Capture the cell that displays the provided text and extract its [X, Y] central coordinate. 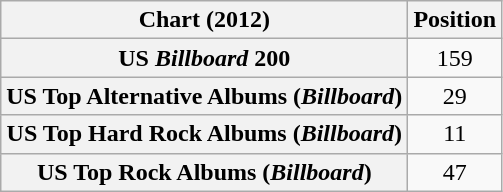
29 [455, 96]
47 [455, 172]
US Billboard 200 [204, 58]
Chart (2012) [204, 20]
Position [455, 20]
159 [455, 58]
US Top Rock Albums (Billboard) [204, 172]
US Top Alternative Albums (Billboard) [204, 96]
US Top Hard Rock Albums (Billboard) [204, 134]
11 [455, 134]
